Pinpoint the cell where the given text exists, returning its [x, y] midpoint coordinate. 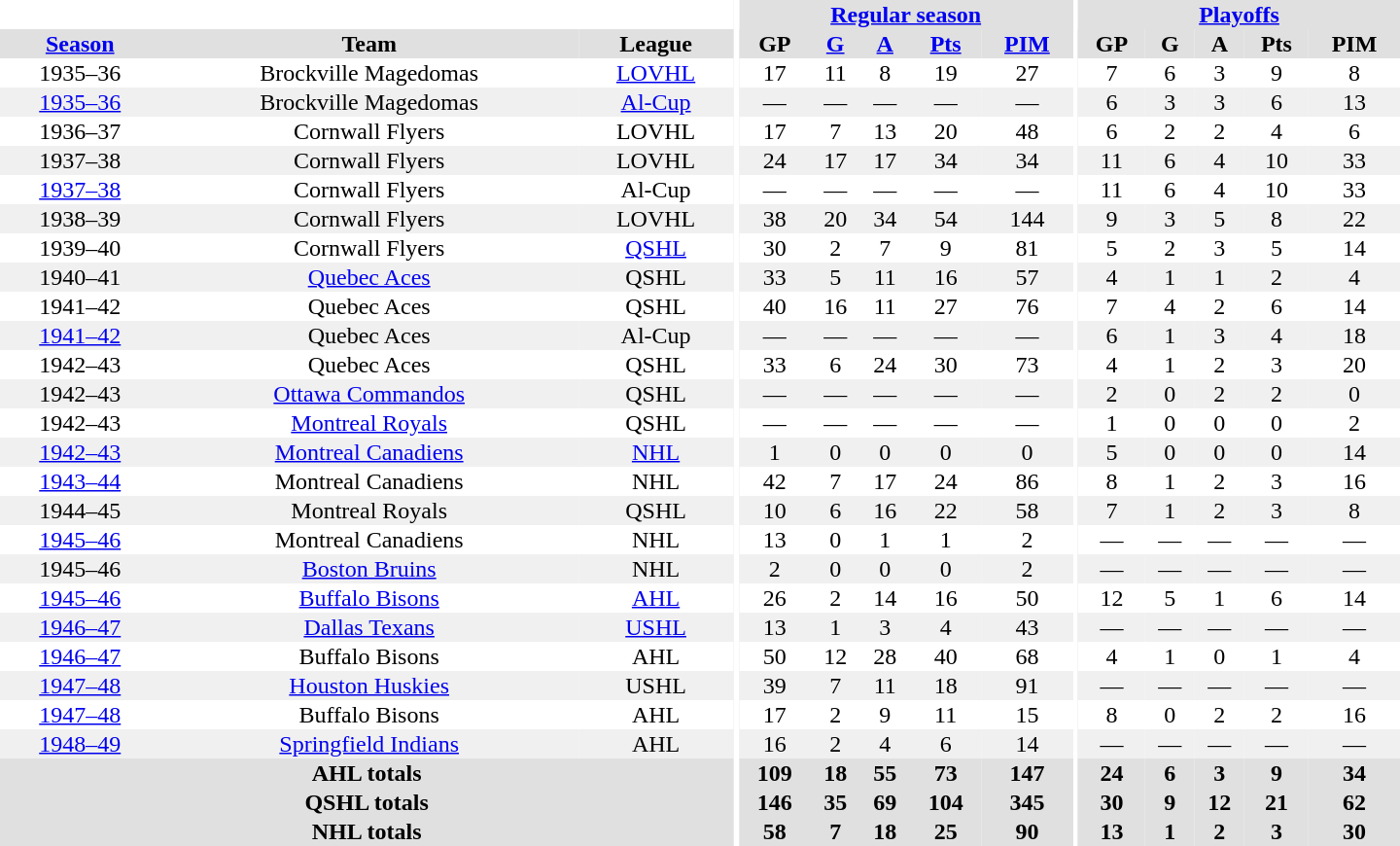
147 [1028, 773]
Springfield Indians [368, 744]
Playoffs [1239, 15]
1938–39 [80, 219]
1940–41 [80, 277]
104 [946, 802]
109 [775, 773]
QSHL totals [367, 802]
19 [946, 73]
NHL totals [367, 831]
91 [1028, 686]
1944–45 [80, 511]
League [655, 44]
68 [1028, 656]
1939–40 [80, 248]
144 [1028, 219]
1936–37 [80, 131]
Ottawa Commandos [368, 394]
76 [1028, 306]
35 [836, 802]
86 [1028, 481]
55 [885, 773]
43 [1028, 627]
38 [775, 219]
21 [1277, 802]
26 [775, 598]
81 [1028, 248]
15 [1028, 715]
90 [1028, 831]
Boston Bruins [368, 569]
146 [775, 802]
1943–44 [80, 481]
Season [80, 44]
57 [1028, 277]
345 [1028, 802]
48 [1028, 131]
Regular season [906, 15]
25 [946, 831]
AHL totals [367, 773]
39 [775, 686]
54 [946, 219]
69 [885, 802]
62 [1354, 802]
Houston Huskies [368, 686]
1948–49 [80, 744]
Dallas Texans [368, 627]
42 [775, 481]
Team [368, 44]
28 [885, 656]
